Return (X, Y) of the center of cell containing provided text 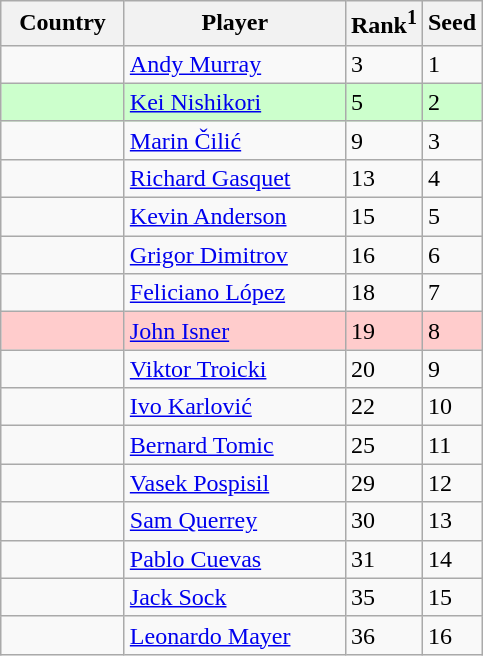
29 (384, 483)
Leonardo Mayer (234, 635)
Richard Gasquet (234, 178)
Grigor Dimitrov (234, 255)
18 (384, 293)
36 (384, 635)
30 (384, 521)
8 (452, 331)
20 (384, 369)
1 (452, 64)
12 (452, 483)
Kevin Anderson (234, 217)
Kei Nishikori (234, 102)
Country (63, 24)
22 (384, 407)
Vasek Pospisil (234, 483)
6 (452, 255)
7 (452, 293)
4 (452, 178)
Pablo Cuevas (234, 559)
Ivo Karlović (234, 407)
19 (384, 331)
35 (384, 597)
Seed (452, 24)
Feliciano López (234, 293)
John Isner (234, 331)
11 (452, 445)
Bernard Tomic (234, 445)
Sam Querrey (234, 521)
Rank1 (384, 24)
Marin Čilić (234, 140)
Andy Murray (234, 64)
Viktor Troicki (234, 369)
Player (234, 24)
Jack Sock (234, 597)
25 (384, 445)
10 (452, 407)
2 (452, 102)
14 (452, 559)
31 (384, 559)
